Return [x, y] of the center of cell containing provided text 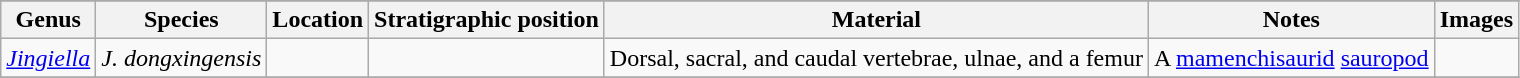
Material [876, 20]
Jingiella [48, 58]
Species [182, 20]
Stratigraphic position [487, 20]
Genus [48, 20]
J. dongxingensis [182, 58]
Location [318, 20]
Notes [1291, 20]
A mamenchisaurid sauropod [1291, 58]
Images [1476, 20]
Dorsal, sacral, and caudal vertebrae, ulnae, and a femur [876, 58]
